Extract the [X, Y] coordinate from the center of the cell holding the provided text.  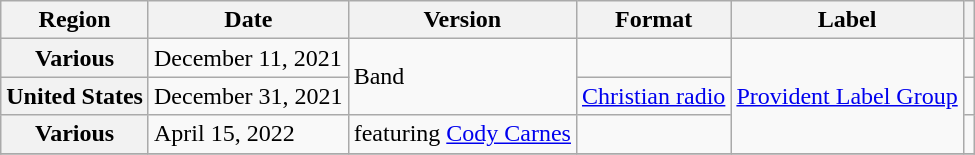
April 15, 2022 [248, 134]
Format [653, 20]
United States [75, 96]
December 31, 2021 [248, 96]
Band [462, 77]
December 11, 2021 [248, 58]
Christian radio [653, 96]
Version [462, 20]
featuring Cody Carnes [462, 134]
Date [248, 20]
Label [847, 20]
Region [75, 20]
Provident Label Group [847, 96]
